Pinpoint the cell where the given text exists, returning its (X, Y) midpoint coordinate. 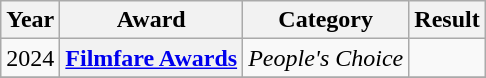
Filmfare Awards (152, 58)
Year (30, 20)
Category (326, 20)
Award (152, 20)
People's Choice (326, 58)
2024 (30, 58)
Result (447, 20)
